Capture the cell that displays the provided text and extract its (X, Y) central coordinate. 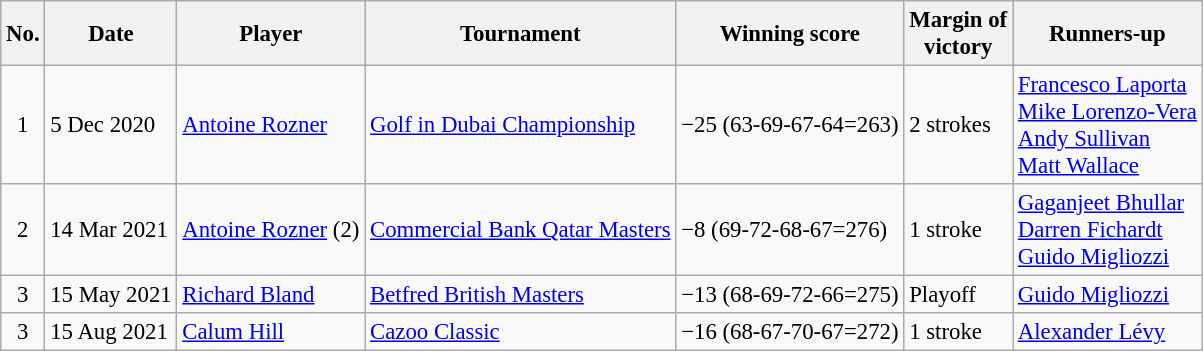
Margin ofvictory (958, 34)
Antoine Rozner (2) (271, 230)
No. (23, 34)
5 Dec 2020 (111, 126)
−8 (69-72-68-67=276) (790, 230)
−25 (63-69-67-64=263) (790, 126)
Winning score (790, 34)
Player (271, 34)
Betfred British Masters (520, 295)
Calum Hill (271, 332)
Alexander Lévy (1108, 332)
Date (111, 34)
Antoine Rozner (271, 126)
Richard Bland (271, 295)
15 Aug 2021 (111, 332)
1 (23, 126)
Commercial Bank Qatar Masters (520, 230)
−16 (68-67-70-67=272) (790, 332)
2 strokes (958, 126)
15 May 2021 (111, 295)
2 (23, 230)
Cazoo Classic (520, 332)
Golf in Dubai Championship (520, 126)
Francesco Laporta Mike Lorenzo-Vera Andy Sullivan Matt Wallace (1108, 126)
Gaganjeet Bhullar Darren Fichardt Guido Migliozzi (1108, 230)
14 Mar 2021 (111, 230)
Guido Migliozzi (1108, 295)
Tournament (520, 34)
Runners-up (1108, 34)
Playoff (958, 295)
−13 (68-69-72-66=275) (790, 295)
